Search for the cell housing the specified text and yield its (X, Y) center coordinate. 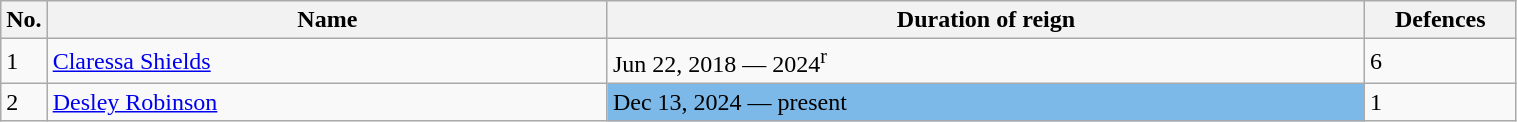
2 (24, 102)
Defences (1441, 20)
6 (1441, 62)
Dec 13, 2024 — present (986, 102)
Jun 22, 2018 — 2024r (986, 62)
Desley Robinson (327, 102)
Claressa Shields (327, 62)
Duration of reign (986, 20)
Name (327, 20)
No. (24, 20)
